For the text-containing cell, return its midpoint in (x, y) coordinate format. 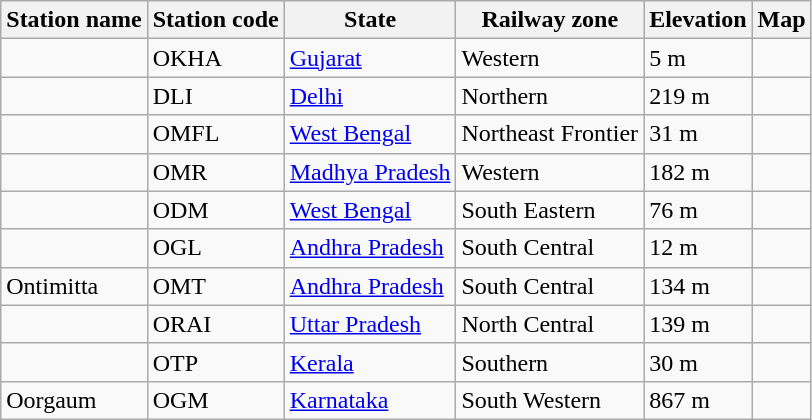
31 m (698, 134)
5 m (698, 58)
OTP (216, 362)
76 m (698, 210)
Map (782, 20)
North Central (550, 324)
OMFL (216, 134)
Station name (74, 20)
12 m (698, 248)
OMR (216, 172)
OGM (216, 400)
Uttar Pradesh (370, 324)
Delhi (370, 96)
Elevation (698, 20)
OKHA (216, 58)
Railway zone (550, 20)
Ontimitta (74, 286)
South Eastern (550, 210)
134 m (698, 286)
ODM (216, 210)
ORAI (216, 324)
Northern (550, 96)
Southern (550, 362)
Madhya Pradesh (370, 172)
DLI (216, 96)
Karnataka (370, 400)
Kerala (370, 362)
State (370, 20)
South Western (550, 400)
Gujarat (370, 58)
30 m (698, 362)
867 m (698, 400)
182 m (698, 172)
OMT (216, 286)
139 m (698, 324)
Station code (216, 20)
219 m (698, 96)
OGL (216, 248)
Northeast Frontier (550, 134)
Oorgaum (74, 400)
